Return (X, Y) of the center of cell containing provided text 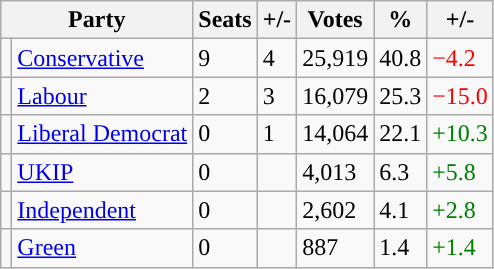
% (400, 20)
2 (225, 96)
1 (276, 134)
4 (276, 58)
2,602 (336, 210)
+1.4 (460, 248)
16,079 (336, 96)
Labour (102, 96)
4,013 (336, 172)
Independent (102, 210)
Votes (336, 20)
Party (97, 20)
Seats (225, 20)
25,919 (336, 58)
+5.8 (460, 172)
+10.3 (460, 134)
−15.0 (460, 96)
Conservative (102, 58)
Green (102, 248)
Liberal Democrat (102, 134)
6.3 (400, 172)
887 (336, 248)
UKIP (102, 172)
4.1 (400, 210)
3 (276, 96)
14,064 (336, 134)
1.4 (400, 248)
−4.2 (460, 58)
22.1 (400, 134)
25.3 (400, 96)
9 (225, 58)
40.8 (400, 58)
+2.8 (460, 210)
